Locate the cell with the specified text and output its (X, Y) center coordinate. 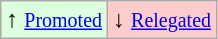
↑ Promoted (54, 20)
↓ Relegated (162, 20)
